For the text-containing cell, return its midpoint in [x, y] coordinate format. 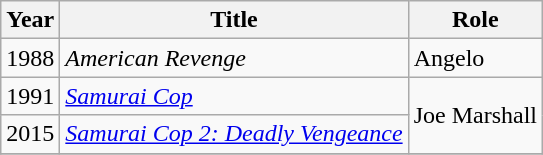
Year [30, 20]
Angelo [475, 58]
Title [234, 20]
Joe Marshall [475, 115]
2015 [30, 134]
1988 [30, 58]
American Revenge [234, 58]
Samurai Cop [234, 96]
Samurai Cop 2: Deadly Vengeance [234, 134]
1991 [30, 96]
Role [475, 20]
